From the cell containing the given text, extract its center point as (X, Y) coordinate. 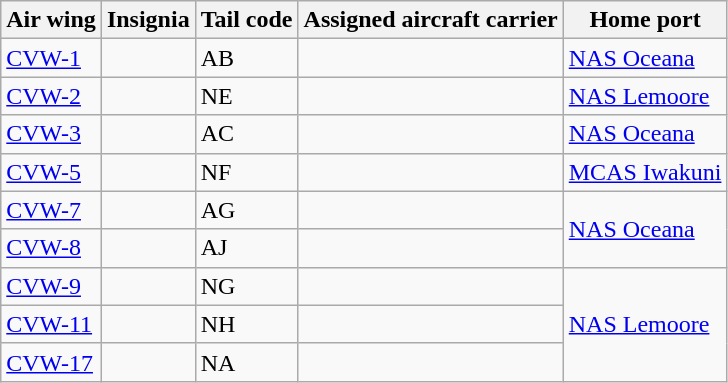
CVW-3 (52, 134)
MCAS Iwakuni (645, 172)
CVW-1 (52, 58)
AC (246, 134)
NA (246, 362)
Insignia (148, 20)
CVW-11 (52, 324)
NF (246, 172)
NE (246, 96)
CVW-5 (52, 172)
NH (246, 324)
CVW-17 (52, 362)
CVW-7 (52, 210)
CVW-9 (52, 286)
AB (246, 58)
Assigned aircraft carrier (430, 20)
CVW-2 (52, 96)
AJ (246, 248)
Home port (645, 20)
NG (246, 286)
Air wing (52, 20)
Tail code (246, 20)
CVW-8 (52, 248)
AG (246, 210)
